Extract the [X, Y] coordinate from the center of the cell holding the provided text.  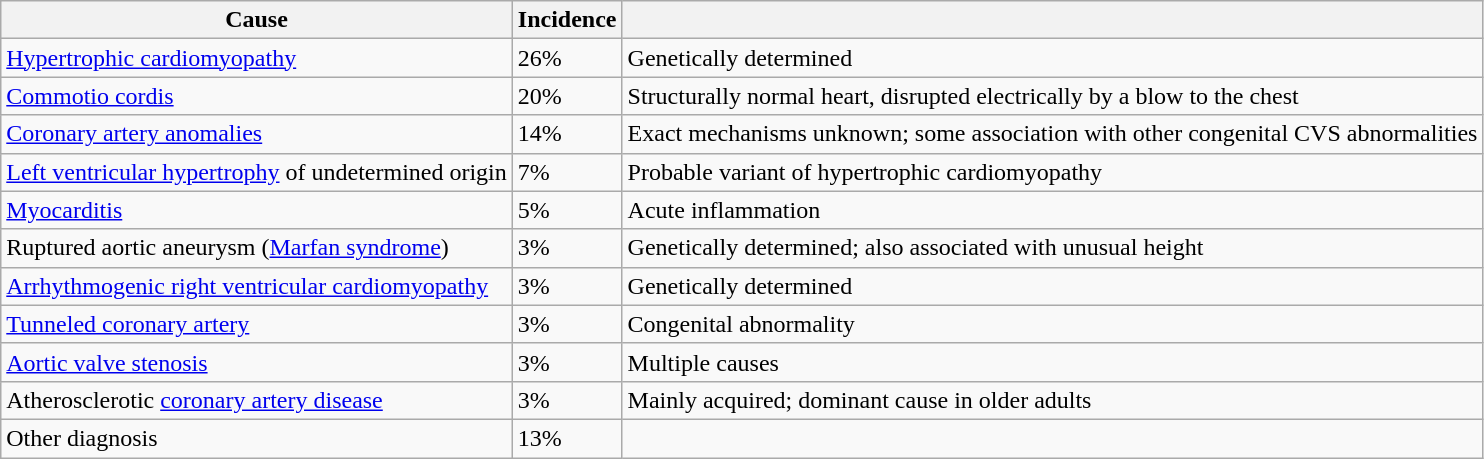
Congenital abnormality [1052, 324]
Atherosclerotic coronary artery disease [257, 400]
Structurally normal heart, disrupted electrically by a blow to the chest [1052, 96]
26% [567, 58]
7% [567, 172]
Ruptured aortic aneurysm (Marfan syndrome) [257, 248]
Incidence [567, 20]
Probable variant of hypertrophic cardiomyopathy [1052, 172]
Cause [257, 20]
Aortic valve stenosis [257, 362]
Hypertrophic cardiomyopathy [257, 58]
20% [567, 96]
13% [567, 438]
Coronary artery anomalies [257, 134]
Myocarditis [257, 210]
Left ventricular hypertrophy of undetermined origin [257, 172]
Acute inflammation [1052, 210]
Multiple causes [1052, 362]
Tunneled coronary artery [257, 324]
Exact mechanisms unknown; some association with other congenital CVS abnormalities [1052, 134]
14% [567, 134]
Genetically determined; also associated with unusual height [1052, 248]
Arrhythmogenic right ventricular cardiomyopathy [257, 286]
5% [567, 210]
Mainly acquired; dominant cause in older adults [1052, 400]
Other diagnosis [257, 438]
Commotio cordis [257, 96]
